Search for the cell housing the specified text and yield its (X, Y) center coordinate. 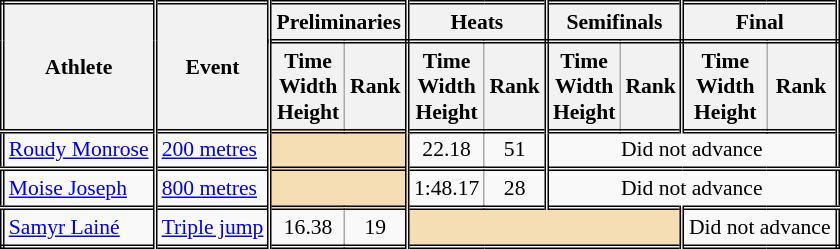
22.18 (446, 150)
Heats (476, 22)
Preliminaries (338, 22)
1:48.17 (446, 190)
28 (515, 190)
800 metres (212, 190)
Samyr Lainé (78, 228)
16.38 (308, 228)
Moise Joseph (78, 190)
Semifinals (614, 22)
Final (760, 22)
Athlete (78, 67)
Event (212, 67)
19 (376, 228)
200 metres (212, 150)
51 (515, 150)
Triple jump (212, 228)
Roudy Monrose (78, 150)
